Scan for the cell matching the given text and deliver its [X, Y] coordinate at center. 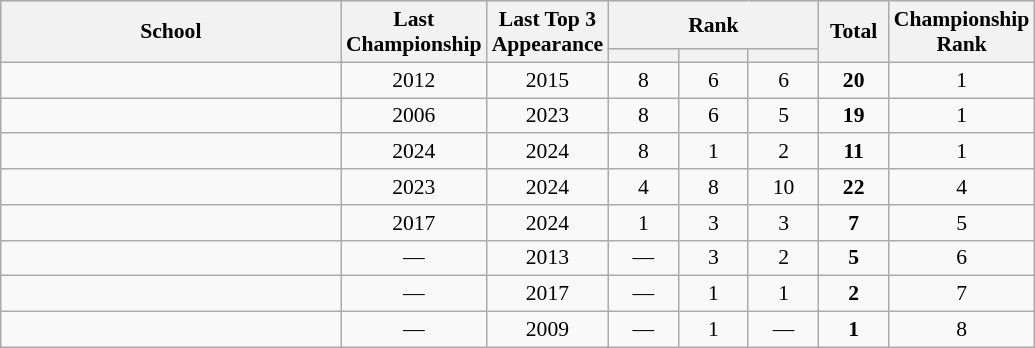
22 [854, 187]
10 [783, 187]
Last Top 3Appearance [548, 32]
LastChampionship [414, 32]
2012 [414, 80]
2015 [548, 80]
2006 [414, 116]
11 [854, 152]
School [171, 32]
Total [854, 32]
Championship Rank [962, 32]
2013 [548, 258]
19 [854, 116]
2009 [548, 330]
Rank [713, 25]
20 [854, 80]
